Pinpoint the cell where the given text exists, returning its (X, Y) midpoint coordinate. 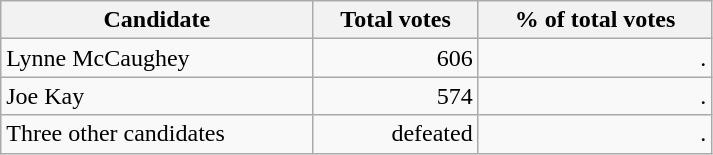
606 (396, 58)
Candidate (157, 20)
defeated (396, 134)
Three other candidates (157, 134)
Lynne McCaughey (157, 58)
% of total votes (595, 20)
574 (396, 96)
Joe Kay (157, 96)
Total votes (396, 20)
